Pinpoint the cell where the given text exists, returning its (X, Y) midpoint coordinate. 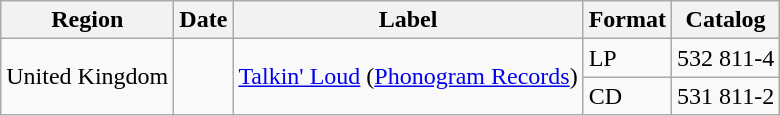
United Kingdom (88, 77)
532 811-4 (726, 58)
Talkin' Loud (Phonogram Records) (408, 77)
Label (408, 20)
531 811-2 (726, 96)
Catalog (726, 20)
Region (88, 20)
LP (627, 58)
CD (627, 96)
Date (204, 20)
Format (627, 20)
